Determine the (x, y) coordinate at the center of the cell enclosing the given text.  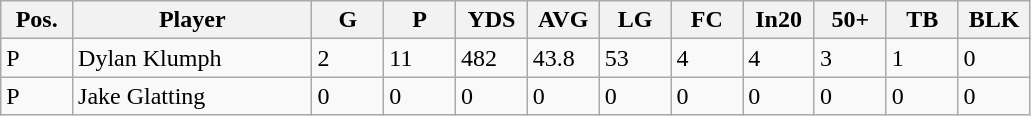
43.8 (563, 58)
Jake Glatting (192, 96)
482 (492, 58)
TB (922, 20)
11 (420, 58)
In20 (779, 20)
50+ (850, 20)
2 (348, 58)
Dylan Klumph (192, 58)
G (348, 20)
Pos. (37, 20)
53 (635, 58)
YDS (492, 20)
1 (922, 58)
FC (707, 20)
LG (635, 20)
3 (850, 58)
AVG (563, 20)
BLK (994, 20)
Player (192, 20)
